Scan for the cell matching the given text and deliver its [x, y] coordinate at center. 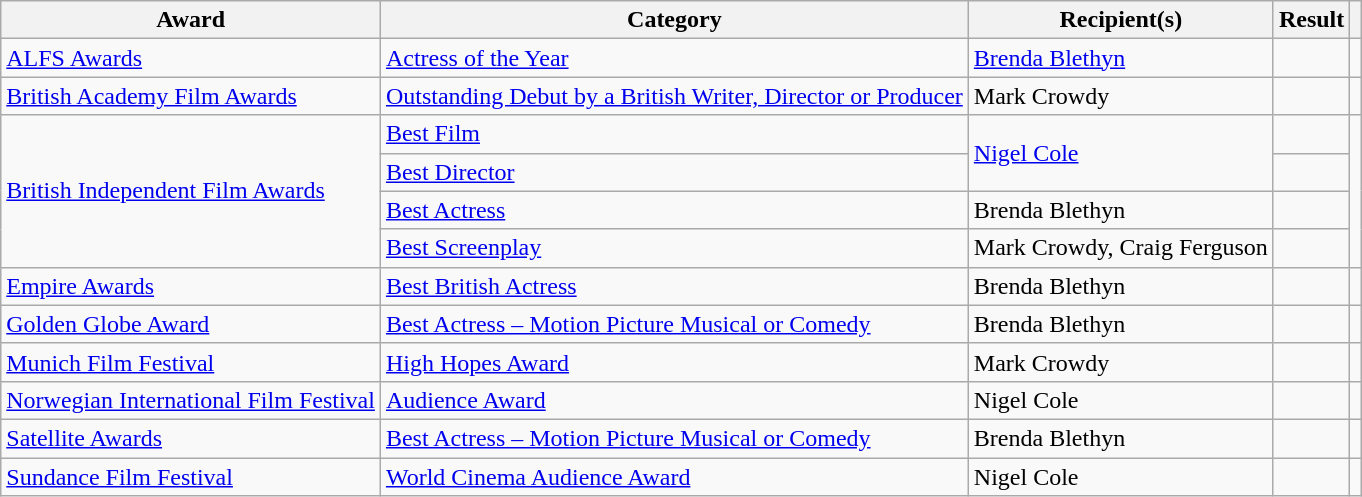
Award [191, 20]
Best Film [674, 134]
High Hopes Award [674, 362]
World Cinema Audience Award [674, 477]
Mark Crowdy, Craig Ferguson [1120, 248]
British Academy Film Awards [191, 96]
Best Director [674, 172]
Actress of the Year [674, 58]
Satellite Awards [191, 438]
Munich Film Festival [191, 362]
Sundance Film Festival [191, 477]
Best British Actress [674, 286]
Result [1311, 20]
ALFS Awards [191, 58]
Best Screenplay [674, 248]
Outstanding Debut by a British Writer, Director or Producer [674, 96]
Recipient(s) [1120, 20]
Norwegian International Film Festival [191, 400]
Empire Awards [191, 286]
Category [674, 20]
Best Actress [674, 210]
Golden Globe Award [191, 324]
British Independent Film Awards [191, 191]
Audience Award [674, 400]
